Provide the [X, Y] coordinate of the cell's center where the given text is located.  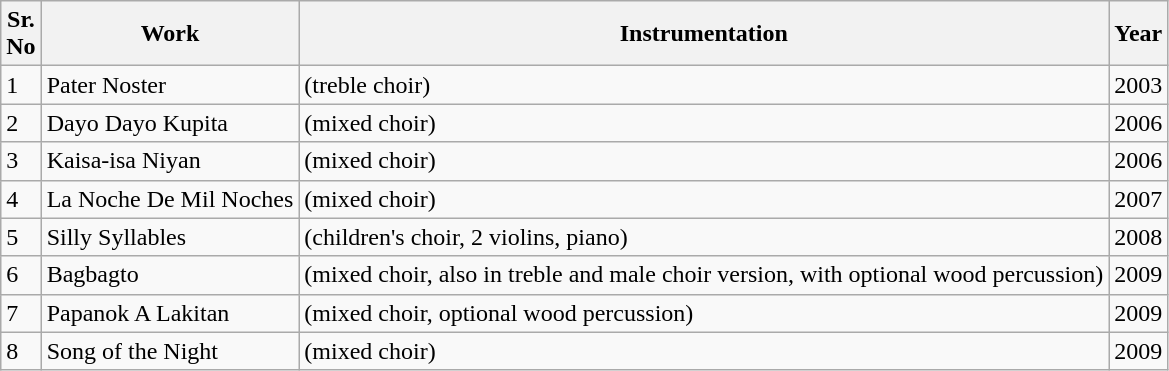
5 [21, 237]
La Noche De Mil Noches [170, 199]
(treble choir) [704, 85]
(mixed choir, optional wood percussion) [704, 313]
Year [1138, 34]
Instrumentation [704, 34]
Silly Syllables [170, 237]
Kaisa-isa Niyan [170, 161]
2003 [1138, 85]
(mixed choir, also in treble and male choir version, with optional wood percussion) [704, 275]
4 [21, 199]
6 [21, 275]
2 [21, 123]
Work [170, 34]
Sr.No [21, 34]
Dayo Dayo Kupita [170, 123]
Pater Noster [170, 85]
Song of the Night [170, 351]
1 [21, 85]
7 [21, 313]
3 [21, 161]
(children's choir, 2 violins, piano) [704, 237]
2008 [1138, 237]
2007 [1138, 199]
8 [21, 351]
Papanok A Lakitan [170, 313]
Bagbagto [170, 275]
